For the text-containing cell, return its midpoint in [X, Y] coordinate format. 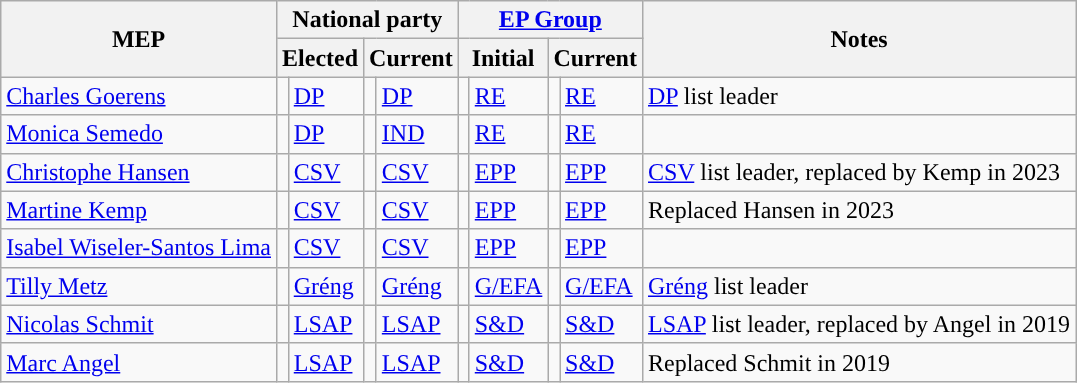
Marc Angel [139, 362]
Martine Kemp [139, 210]
Nicolas Schmit [139, 324]
Gréng list leader [858, 286]
Christophe Hansen [139, 172]
Isabel Wiseler-Santos Lima [139, 248]
Monica Semedo [139, 134]
MEP [139, 39]
IND [417, 134]
Replaced Hansen in 2023 [858, 210]
CSV list leader, replaced by Kemp in 2023 [858, 172]
Tilly Metz [139, 286]
DP list leader [858, 96]
EP Group [550, 20]
Elected [320, 58]
LSAP list leader, replaced by Angel in 2019 [858, 324]
Initial [503, 58]
Charles Goerens [139, 96]
Notes [858, 39]
National party [368, 20]
Replaced Schmit in 2019 [858, 362]
